Search for the cell housing the specified text and yield its (x, y) center coordinate. 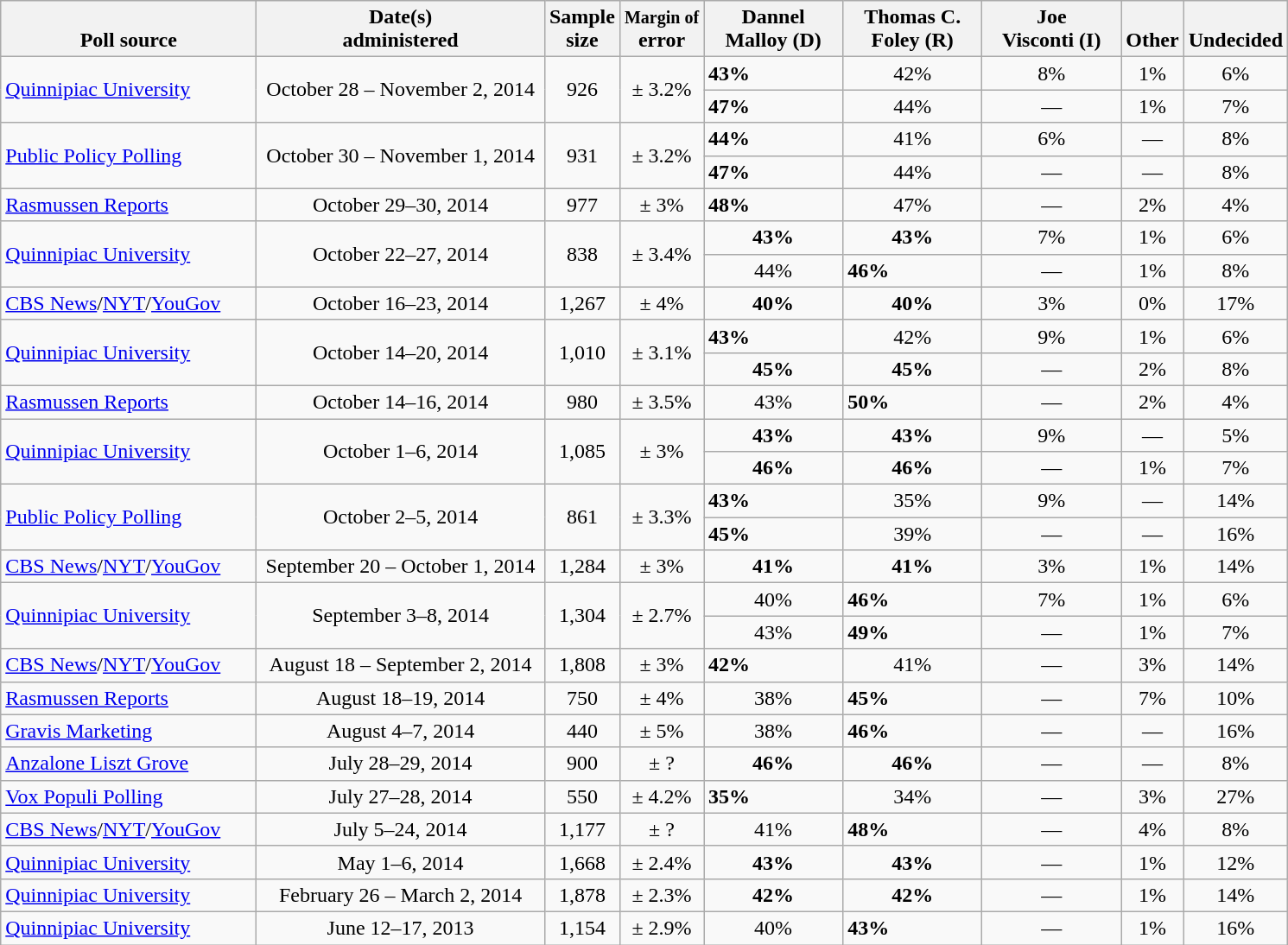
1,010 (582, 352)
1,284 (582, 567)
980 (582, 402)
± 2.4% (662, 862)
July 5–24, 2014 (401, 829)
Other (1152, 29)
± 2.9% (662, 928)
± 2.7% (662, 616)
49% (912, 632)
May 1–6, 2014 (401, 862)
10% (1235, 698)
August 18–19, 2014 (401, 698)
October 1–6, 2014 (401, 451)
February 26 – March 2, 2014 (401, 895)
Date(s)administered (401, 29)
1,668 (582, 862)
977 (582, 205)
0% (1152, 303)
50% (912, 402)
± 5% (662, 731)
1,267 (582, 303)
Undecided (1235, 29)
440 (582, 731)
September 3–8, 2014 (401, 616)
August 4–7, 2014 (401, 731)
Margin oferror (662, 29)
October 14–20, 2014 (401, 352)
900 (582, 764)
June 12–17, 2013 (401, 928)
August 18 – September 2, 2014 (401, 665)
Gravis Marketing (129, 731)
5% (1235, 434)
October 28 – November 2, 2014 (401, 90)
± 2.3% (662, 895)
DannelMalloy (D) (774, 29)
1,177 (582, 829)
1,304 (582, 616)
Anzalone Liszt Grove (129, 764)
Poll source (129, 29)
± 3.5% (662, 402)
1,878 (582, 895)
October 14–16, 2014 (401, 402)
± 3.3% (662, 517)
861 (582, 517)
October 30 – November 1, 2014 (401, 155)
39% (912, 534)
Vox Populi Polling (129, 796)
34% (912, 796)
12% (1235, 862)
October 16–23, 2014 (401, 303)
550 (582, 796)
27% (1235, 796)
926 (582, 90)
October 2–5, 2014 (401, 517)
1,808 (582, 665)
838 (582, 254)
1,154 (582, 928)
JoeVisconti (I) (1052, 29)
July 28–29, 2014 (401, 764)
September 20 – October 1, 2014 (401, 567)
17% (1235, 303)
July 27–28, 2014 (401, 796)
October 29–30, 2014 (401, 205)
Samplesize (582, 29)
± 4.2% (662, 796)
± 3.4% (662, 254)
October 22–27, 2014 (401, 254)
Thomas C.Foley (R) (912, 29)
750 (582, 698)
931 (582, 155)
± 3.1% (662, 352)
1,085 (582, 451)
